Locate the cell with the specified text and output its (X, Y) center coordinate. 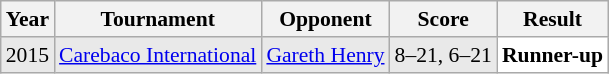
Runner-up (552, 55)
Result (552, 19)
Gareth Henry (325, 55)
Year (28, 19)
Opponent (325, 19)
Carebaco International (158, 55)
8–21, 6–21 (444, 55)
Tournament (158, 19)
2015 (28, 55)
Score (444, 19)
